Return (X, Y) of the center of cell containing provided text 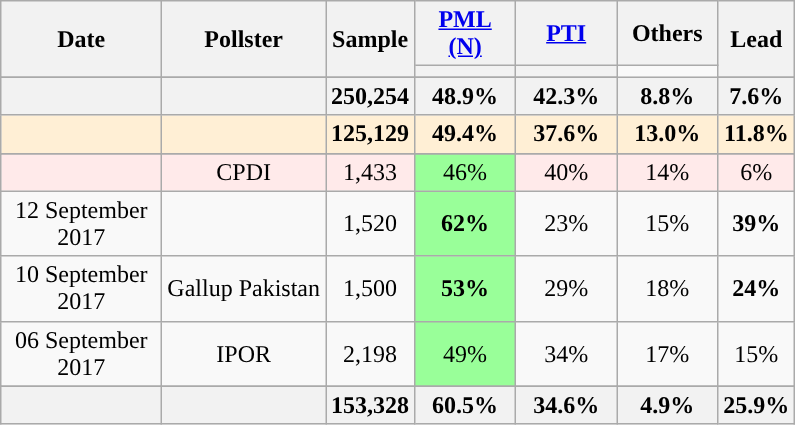
49% (466, 354)
48.9% (466, 96)
PML (N) (466, 34)
46% (466, 172)
IPOR (244, 354)
Pollster (244, 39)
Sample (370, 39)
1,500 (370, 288)
13.0% (668, 134)
62% (466, 224)
49.4% (466, 134)
24% (756, 288)
Date (82, 39)
17% (668, 354)
6% (756, 172)
40% (566, 172)
Gallup Pakistan (244, 288)
1,433 (370, 172)
10 September 2017 (82, 288)
PTI (566, 34)
29% (566, 288)
8.8% (668, 96)
4.9% (668, 405)
1,520 (370, 224)
Others (668, 34)
11.8% (756, 134)
23% (566, 224)
25.9% (756, 405)
7.6% (756, 96)
37.6% (566, 134)
14% (668, 172)
125,129 (370, 134)
2,198 (370, 354)
53% (466, 288)
42.3% (566, 96)
CPDI (244, 172)
Lead (756, 39)
34.6% (566, 405)
12 September 2017 (82, 224)
18% (668, 288)
153,328 (370, 405)
60.5% (466, 405)
250,254 (370, 96)
06 September 2017 (82, 354)
39% (756, 224)
34% (566, 354)
